Return the (X, Y) coordinate for the center point of the cell that contains the specified text.  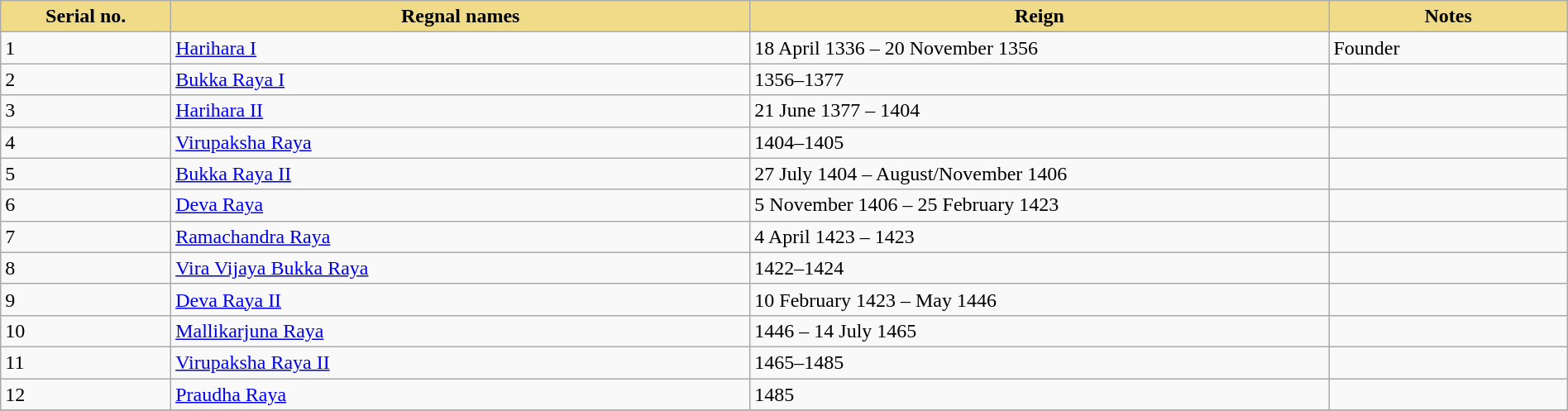
4 (86, 142)
Ramachandra Raya (461, 237)
1465–1485 (1040, 362)
Founder (1448, 48)
1 (86, 48)
Praudha Raya (461, 394)
2 (86, 79)
1404–1405 (1040, 142)
Deva Raya II (461, 299)
Serial no. (86, 17)
Mallikarjuna Raya (461, 331)
Reign (1040, 17)
Regnal names (461, 17)
7 (86, 237)
5 (86, 174)
1485 (1040, 394)
12 (86, 394)
8 (86, 268)
10 (86, 331)
Deva Raya (461, 205)
3 (86, 111)
27 July 1404 – August/November 1406 (1040, 174)
Virupaksha Raya II (461, 362)
Vira Vijaya Bukka Raya (461, 268)
9 (86, 299)
Notes (1448, 17)
Harihara II (461, 111)
Bukka Raya II (461, 174)
11 (86, 362)
18 April 1336 – 20 November 1356 (1040, 48)
1422–1424 (1040, 268)
Virupaksha Raya (461, 142)
4 April 1423 – 1423 (1040, 237)
1356–1377 (1040, 79)
10 February 1423 – May 1446 (1040, 299)
6 (86, 205)
Harihara I (461, 48)
1446 – 14 July 1465 (1040, 331)
21 June 1377 – 1404 (1040, 111)
Bukka Raya I (461, 79)
5 November 1406 – 25 February 1423 (1040, 205)
